From the cell containing the given text, extract its center point as (x, y) coordinate. 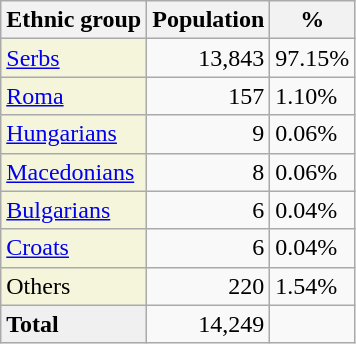
13,843 (208, 58)
14,249 (208, 324)
% (312, 20)
Total (74, 324)
220 (208, 286)
Others (74, 286)
97.15% (312, 58)
Population (208, 20)
1.54% (312, 286)
Hungarians (74, 134)
Roma (74, 96)
Bulgarians (74, 210)
Serbs (74, 58)
9 (208, 134)
157 (208, 96)
8 (208, 172)
Ethnic group (74, 20)
1.10% (312, 96)
Croats (74, 248)
Macedonians (74, 172)
